Detect which cell encompasses the target text, then output its (X, Y) center coordinate. 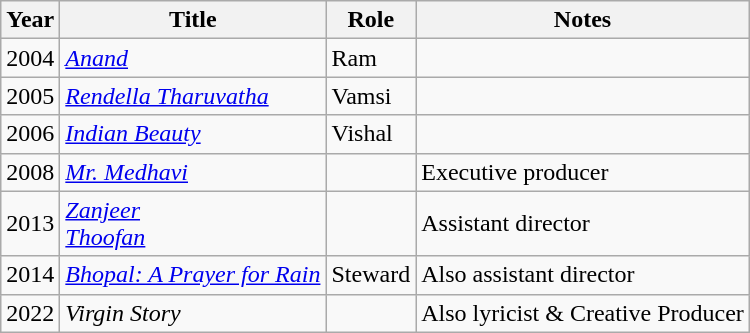
Assistant director (583, 224)
Bhopal: A Prayer for Rain (193, 275)
2005 (30, 96)
2006 (30, 134)
2004 (30, 58)
Executive producer (583, 172)
2022 (30, 313)
Vishal (371, 134)
Virgin Story (193, 313)
Ram (371, 58)
Zanjeer Thoofan (193, 224)
Role (371, 20)
2014 (30, 275)
Notes (583, 20)
Anand (193, 58)
Title (193, 20)
Indian Beauty (193, 134)
2008 (30, 172)
Also lyricist & Creative Producer (583, 313)
Mr. Medhavi (193, 172)
Rendella Tharuvatha (193, 96)
Year (30, 20)
Steward (371, 275)
2013 (30, 224)
Also assistant director (583, 275)
Vamsi (371, 96)
